Scan for the cell matching the given text and deliver its (X, Y) coordinate at center. 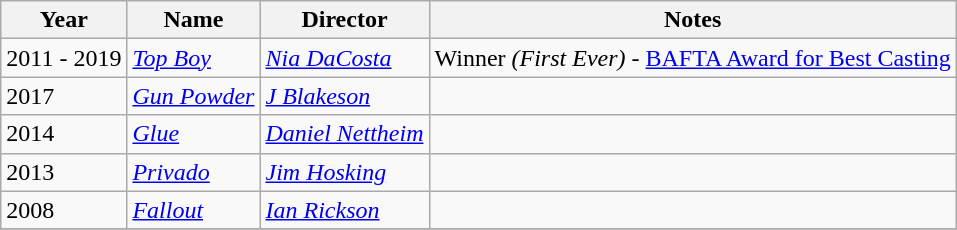
2014 (64, 134)
2011 - 2019 (64, 58)
Year (64, 20)
Notes (692, 20)
2013 (64, 172)
Winner (First Ever) - BAFTA Award for Best Casting (692, 58)
2008 (64, 210)
Gun Powder (194, 96)
Nia DaCosta (344, 58)
2017 (64, 96)
Ian Rickson (344, 210)
J Blakeson (344, 96)
Daniel Nettheim (344, 134)
Name (194, 20)
Director (344, 20)
Fallout (194, 210)
Glue (194, 134)
Top Boy (194, 58)
Privado (194, 172)
Jim Hosking (344, 172)
